Detect which cell encompasses the target text, then output its [x, y] center coordinate. 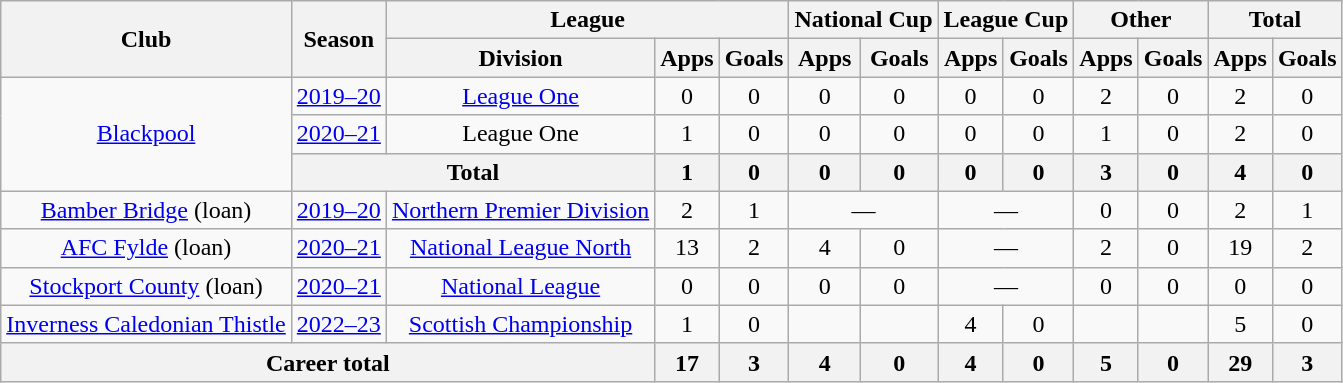
Stockport County (loan) [146, 286]
13 [687, 248]
Bamber Bridge (loan) [146, 210]
League [588, 20]
Scottish Championship [520, 324]
League Cup [1006, 20]
17 [687, 362]
Blackpool [146, 134]
AFC Fylde (loan) [146, 248]
19 [1240, 248]
National Cup [864, 20]
Career total [328, 362]
National League North [520, 248]
National League [520, 286]
2022–23 [338, 324]
Season [338, 39]
Other [1141, 20]
Division [520, 58]
29 [1240, 362]
Inverness Caledonian Thistle [146, 324]
Northern Premier Division [520, 210]
Club [146, 39]
